Locate the cell with the specified text and output its [x, y] center coordinate. 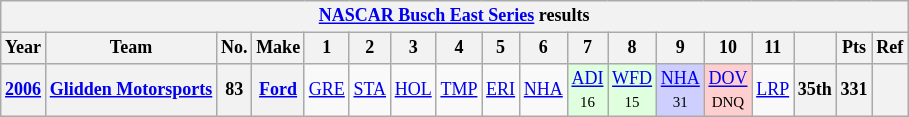
83 [234, 90]
2 [370, 48]
3 [413, 48]
ERI [501, 90]
Make [278, 48]
Glidden Motorsports [130, 90]
LRP [773, 90]
HOL [413, 90]
NASCAR Busch East Series results [454, 16]
DOVDNQ [728, 90]
NHA31 [680, 90]
TMP [459, 90]
4 [459, 48]
No. [234, 48]
Team [130, 48]
10 [728, 48]
Ref [890, 48]
8 [632, 48]
Year [24, 48]
6 [543, 48]
331 [854, 90]
2006 [24, 90]
NHA [543, 90]
5 [501, 48]
GRE [326, 90]
9 [680, 48]
35th [816, 90]
1 [326, 48]
11 [773, 48]
Ford [278, 90]
ADI16 [588, 90]
WFD15 [632, 90]
STA [370, 90]
7 [588, 48]
Pts [854, 48]
